Pinpoint the cell where the given text exists, returning its [x, y] midpoint coordinate. 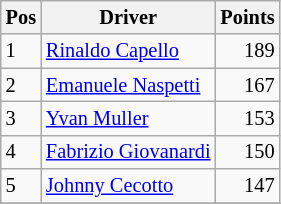
Pos [21, 17]
1 [21, 51]
Driver [128, 17]
Rinaldo Capello [128, 51]
Johnny Cecotto [128, 186]
Yvan Muller [128, 118]
167 [247, 85]
153 [247, 118]
Points [247, 17]
2 [21, 85]
4 [21, 152]
189 [247, 51]
3 [21, 118]
Fabrizio Giovanardi [128, 152]
147 [247, 186]
5 [21, 186]
Emanuele Naspetti [128, 85]
150 [247, 152]
